Return the [x, y] coordinate for the center point of the cell that contains the specified text.  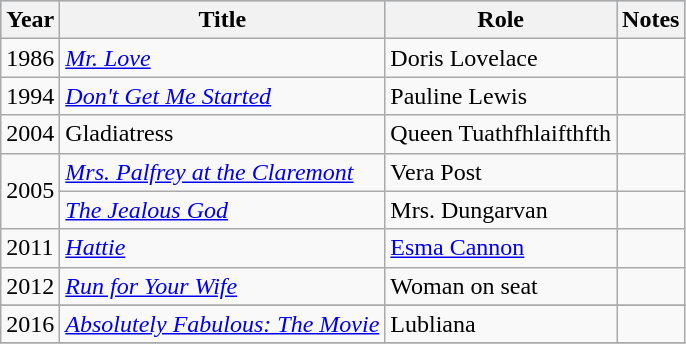
Year [30, 20]
2016 [30, 324]
Mrs. Palfrey at the Claremont [222, 172]
Notes [651, 20]
2005 [30, 191]
Don't Get Me Started [222, 96]
Run for Your Wife [222, 286]
Woman on seat [501, 286]
Hattie [222, 248]
Esma Cannon [501, 248]
Mrs. Dungarvan [501, 210]
Role [501, 20]
Gladiatress [222, 134]
Absolutely Fabulous: The Movie [222, 324]
Lubliana [501, 324]
1994 [30, 96]
Vera Post [501, 172]
The Jealous God [222, 210]
Pauline Lewis [501, 96]
Mr. Love [222, 58]
Title [222, 20]
Queen Tuathfhlaifthfth [501, 134]
2011 [30, 248]
2004 [30, 134]
2012 [30, 286]
Doris Lovelace [501, 58]
1986 [30, 58]
